Determine the [x, y] coordinate at the center of the cell enclosing the given text.  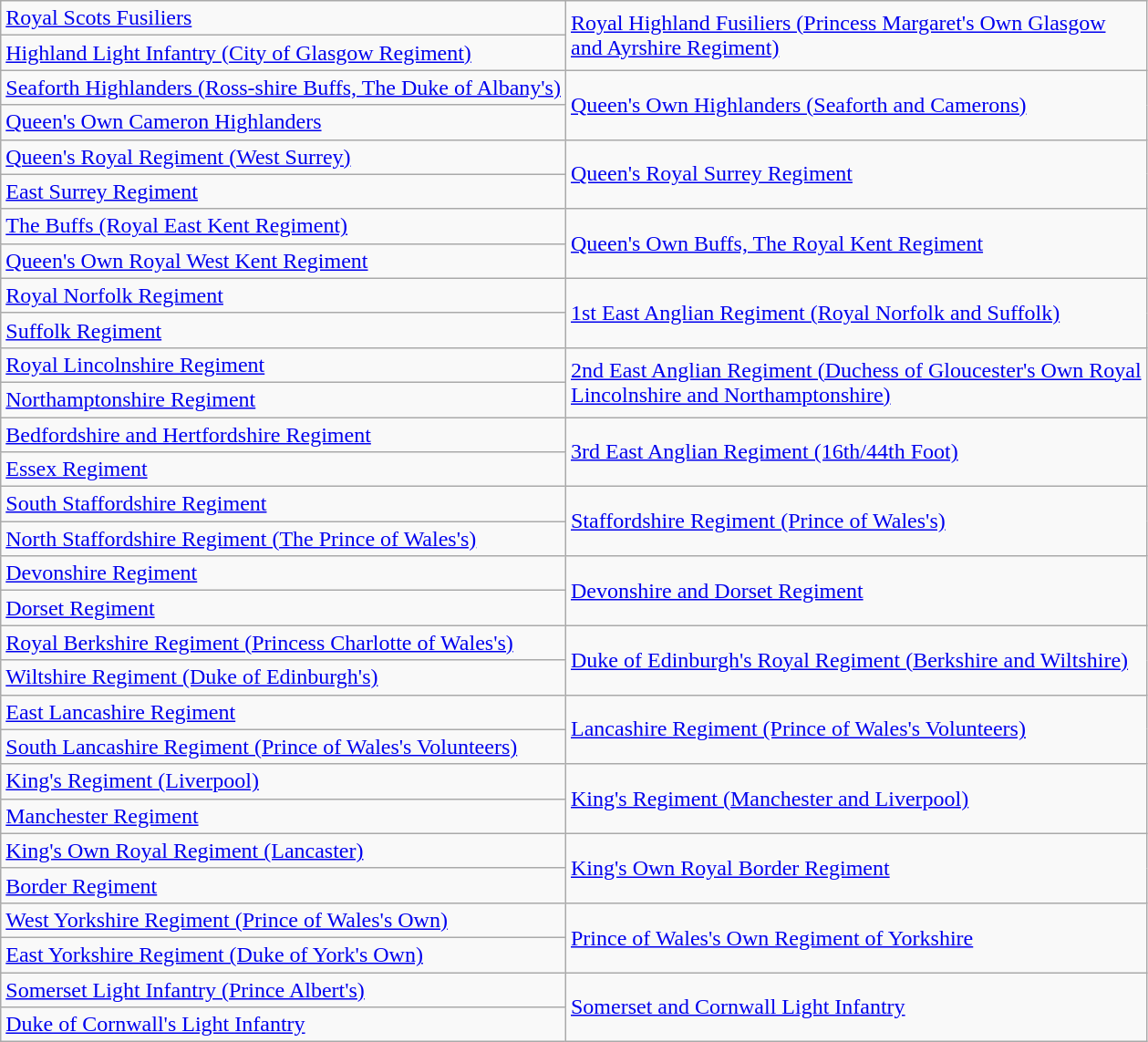
Devonshire Regiment [284, 573]
2nd East Anglian Regiment (Duchess of Gloucester's Own RoyalLincolnshire and Northamptonshire) [855, 382]
West Yorkshire Regiment (Prince of Wales's Own) [284, 920]
Essex Regiment [284, 469]
Prince of Wales's Own Regiment of Yorkshire [855, 937]
Queen's Royal Regiment (West Surrey) [284, 157]
Queen's Own Cameron Highlanders [284, 122]
Somerset Light Infantry (Prince Albert's) [284, 989]
Royal Berkshire Regiment (Princess Charlotte of Wales's) [284, 643]
North Staffordshire Regiment (The Prince of Wales's) [284, 539]
Queen's Own Highlanders (Seaforth and Camerons) [855, 105]
Lancashire Regiment (Prince of Wales's Volunteers) [855, 729]
Royal Scots Fusiliers [284, 18]
Staffordshire Regiment (Prince of Wales's) [855, 521]
East Lancashire Regiment [284, 712]
The Buffs (Royal East Kent Regiment) [284, 226]
South Staffordshire Regiment [284, 504]
Royal Norfolk Regiment [284, 295]
Somerset and Cornwall Light Infantry [855, 1006]
Queen's Royal Surrey Regiment [855, 174]
Highland Light Infantry (City of Glasgow Regiment) [284, 53]
Dorset Regiment [284, 608]
3rd East Anglian Regiment (16th/44th Foot) [855, 452]
Queen's Own Royal West Kent Regiment [284, 261]
Bedfordshire and Hertfordshire Regiment [284, 435]
Queen's Own Buffs, The Royal Kent Regiment [855, 243]
Northamptonshire Regiment [284, 399]
East Surrey Regiment [284, 191]
Border Regiment [284, 885]
South Lancashire Regiment (Prince of Wales's Volunteers) [284, 747]
King's Regiment (Liverpool) [284, 781]
King's Regiment (Manchester and Liverpool) [855, 799]
Seaforth Highlanders (Ross-shire Buffs, The Duke of Albany's) [284, 88]
King's Own Royal Border Regiment [855, 868]
1st East Anglian Regiment (Royal Norfolk and Suffolk) [855, 313]
Royal Highland Fusiliers (Princess Margaret's Own Glasgowand Ayrshire Regiment) [855, 36]
Suffolk Regiment [284, 330]
Duke of Edinburgh's Royal Regiment (Berkshire and Wiltshire) [855, 660]
Wiltshire Regiment (Duke of Edinburgh's) [284, 677]
Devonshire and Dorset Regiment [855, 591]
East Yorkshire Regiment (Duke of York's Own) [284, 954]
Duke of Cornwall's Light Infantry [284, 1025]
King's Own Royal Regiment (Lancaster) [284, 851]
Manchester Regiment [284, 816]
Royal Lincolnshire Regiment [284, 365]
